Output the [X, Y] coordinate of the center of the cell containing the given text.  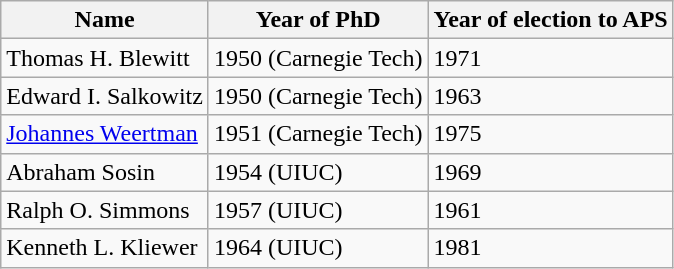
1981 [550, 248]
1964 (UIUC) [318, 248]
Year of election to APS [550, 20]
1954 (UIUC) [318, 172]
Name [105, 20]
1961 [550, 210]
1957 (UIUC) [318, 210]
1963 [550, 96]
1975 [550, 134]
Kenneth L. Kliewer [105, 248]
1951 (Carnegie Tech) [318, 134]
Thomas H. Blewitt [105, 58]
Johannes Weertman [105, 134]
Abraham Sosin [105, 172]
1969 [550, 172]
Year of PhD [318, 20]
1971 [550, 58]
Edward I. Salkowitz [105, 96]
Ralph O. Simmons [105, 210]
